From the cell containing the given text, extract its center point as (x, y) coordinate. 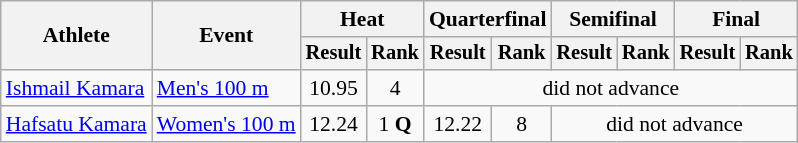
12.22 (458, 124)
Men's 100 m (226, 88)
8 (522, 124)
Final (736, 19)
4 (395, 88)
12.24 (334, 124)
Ishmail Kamara (76, 88)
10.95 (334, 88)
Event (226, 36)
Semifinal (612, 19)
Hafsatu Kamara (76, 124)
1 Q (395, 124)
Women's 100 m (226, 124)
Athlete (76, 36)
Quarterfinal (488, 19)
Heat (362, 19)
